Locate the cell with the specified text and output its (x, y) center coordinate. 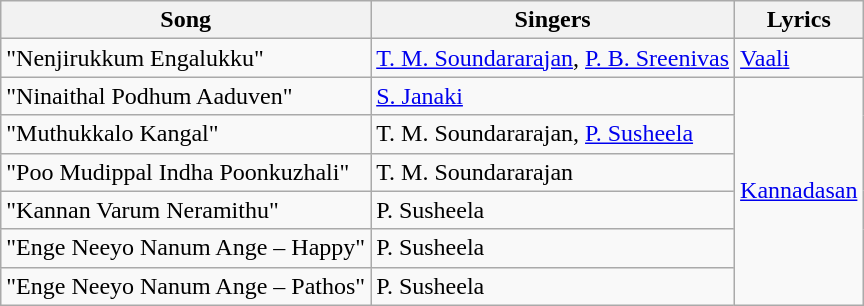
S. Janaki (553, 96)
"Enge Neeyo Nanum Ange – Happy" (186, 248)
Vaali (799, 58)
T. M. Soundararajan, P. Susheela (553, 134)
Song (186, 20)
"Muthukkalo Kangal" (186, 134)
"Kannan Varum Neramithu" (186, 210)
T. M. Soundararajan, P. B. Sreenivas (553, 58)
T. M. Soundararajan (553, 172)
Kannadasan (799, 191)
Lyrics (799, 20)
"Poo Mudippal Indha Poonkuzhali" (186, 172)
"Nenjirukkum Engalukku" (186, 58)
"Ninaithal Podhum Aaduven" (186, 96)
"Enge Neeyo Nanum Ange – Pathos" (186, 286)
Singers (553, 20)
